Provide the (X, Y) coordinate of the cell's center where the given text is located.  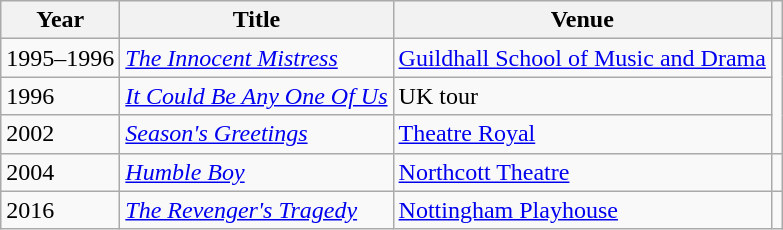
Season's Greetings (256, 134)
1996 (60, 96)
2002 (60, 134)
Theatre Royal (582, 134)
UK tour (582, 96)
Title (256, 20)
The Innocent Mistress (256, 58)
Northcott Theatre (582, 172)
2016 (60, 210)
Humble Boy (256, 172)
1995–1996 (60, 58)
2004 (60, 172)
It Could Be Any One Of Us (256, 96)
Venue (582, 20)
Year (60, 20)
The Revenger's Tragedy (256, 210)
Nottingham Playhouse (582, 210)
Guildhall School of Music and Drama (582, 58)
